Return [x, y] of the center of cell containing provided text 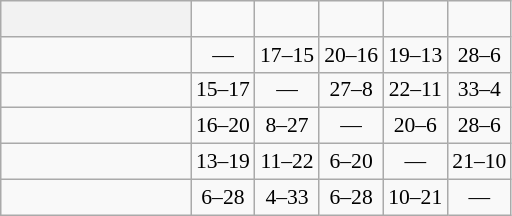
27–8 [351, 90]
20–6 [415, 126]
10–21 [415, 197]
20–16 [351, 55]
22–11 [415, 90]
21–10 [479, 162]
11–22 [287, 162]
15–17 [223, 90]
13–19 [223, 162]
19–13 [415, 55]
16–20 [223, 126]
8–27 [287, 126]
17–15 [287, 55]
4–33 [287, 197]
6–20 [351, 162]
33–4 [479, 90]
